Detect which cell encompasses the target text, then output its [x, y] center coordinate. 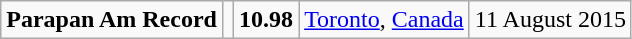
11 August 2015 [550, 20]
10.98 [266, 20]
Toronto, Canada [384, 20]
Parapan Am Record [112, 20]
